Search for the cell housing the specified text and yield its [x, y] center coordinate. 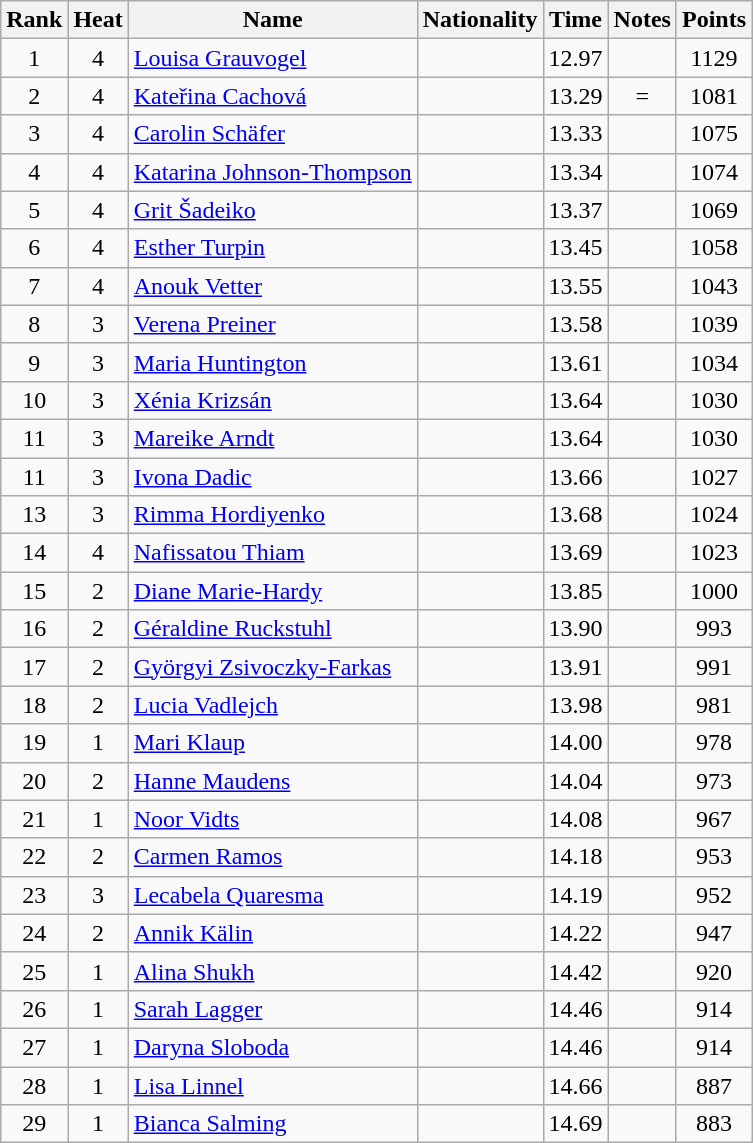
18 [34, 705]
993 [714, 629]
1129 [714, 58]
28 [34, 1085]
920 [714, 971]
13.58 [576, 324]
Sarah Lagger [272, 1009]
1075 [714, 134]
Lisa Linnel [272, 1085]
967 [714, 819]
13.90 [576, 629]
17 [34, 667]
13.55 [576, 286]
26 [34, 1009]
991 [714, 667]
29 [34, 1124]
Xénia Krizsán [272, 400]
8 [34, 324]
13.91 [576, 667]
27 [34, 1047]
13.61 [576, 362]
1023 [714, 553]
Kateřina Cachová [272, 96]
9 [34, 362]
Alina Shukh [272, 971]
978 [714, 743]
10 [34, 400]
Time [576, 20]
887 [714, 1085]
1043 [714, 286]
13.29 [576, 96]
1024 [714, 515]
19 [34, 743]
14.66 [576, 1085]
Rimma Hordiyenko [272, 515]
1039 [714, 324]
14.04 [576, 781]
Mari Klaup [272, 743]
14.00 [576, 743]
13.98 [576, 705]
14.18 [576, 857]
1074 [714, 172]
13.37 [576, 210]
23 [34, 895]
Louisa Grauvogel [272, 58]
Anouk Vetter [272, 286]
13.45 [576, 248]
14.19 [576, 895]
Lecabela Quaresma [272, 895]
13 [34, 515]
Heat [98, 20]
Daryna Sloboda [272, 1047]
Ivona Dadic [272, 477]
Noor Vidts [272, 819]
15 [34, 591]
Grit Šadeiko [272, 210]
Nationality [480, 20]
5 [34, 210]
1069 [714, 210]
7 [34, 286]
6 [34, 248]
1058 [714, 248]
Esther Turpin [272, 248]
Carolin Schäfer [272, 134]
14.42 [576, 971]
16 [34, 629]
Carmen Ramos [272, 857]
= [642, 96]
25 [34, 971]
Name [272, 20]
Hanne Maudens [272, 781]
20 [34, 781]
13.85 [576, 591]
14.08 [576, 819]
Verena Preiner [272, 324]
13.69 [576, 553]
Notes [642, 20]
24 [34, 933]
13.66 [576, 477]
Rank [34, 20]
12.97 [576, 58]
Points [714, 20]
Györgyi Zsivoczky-Farkas [272, 667]
973 [714, 781]
Géraldine Ruckstuhl [272, 629]
Nafissatou Thiam [272, 553]
Annik Kälin [272, 933]
952 [714, 895]
1000 [714, 591]
21 [34, 819]
883 [714, 1124]
1081 [714, 96]
14.22 [576, 933]
13.34 [576, 172]
1034 [714, 362]
14.69 [576, 1124]
947 [714, 933]
13.33 [576, 134]
13.68 [576, 515]
Lucia Vadlejch [272, 705]
Maria Huntington [272, 362]
Mareike Arndt [272, 438]
981 [714, 705]
22 [34, 857]
Katarina Johnson-Thompson [272, 172]
14 [34, 553]
953 [714, 857]
Diane Marie-Hardy [272, 591]
Bianca Salming [272, 1124]
1027 [714, 477]
